For the text-containing cell, return its midpoint in (x, y) coordinate format. 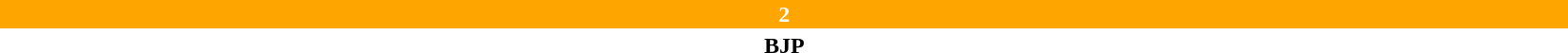
2 (784, 14)
